From the cell containing the given text, extract its center point as (X, Y) coordinate. 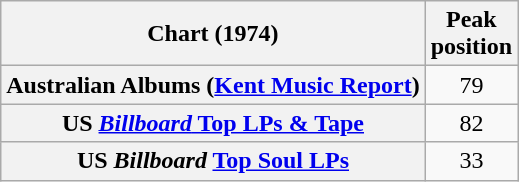
82 (471, 123)
Australian Albums (Kent Music Report) (213, 85)
79 (471, 85)
Chart (1974) (213, 34)
US Billboard Top LPs & Tape (213, 123)
33 (471, 161)
Peakposition (471, 34)
US Billboard Top Soul LPs (213, 161)
